Capture the cell that displays the provided text and extract its [x, y] central coordinate. 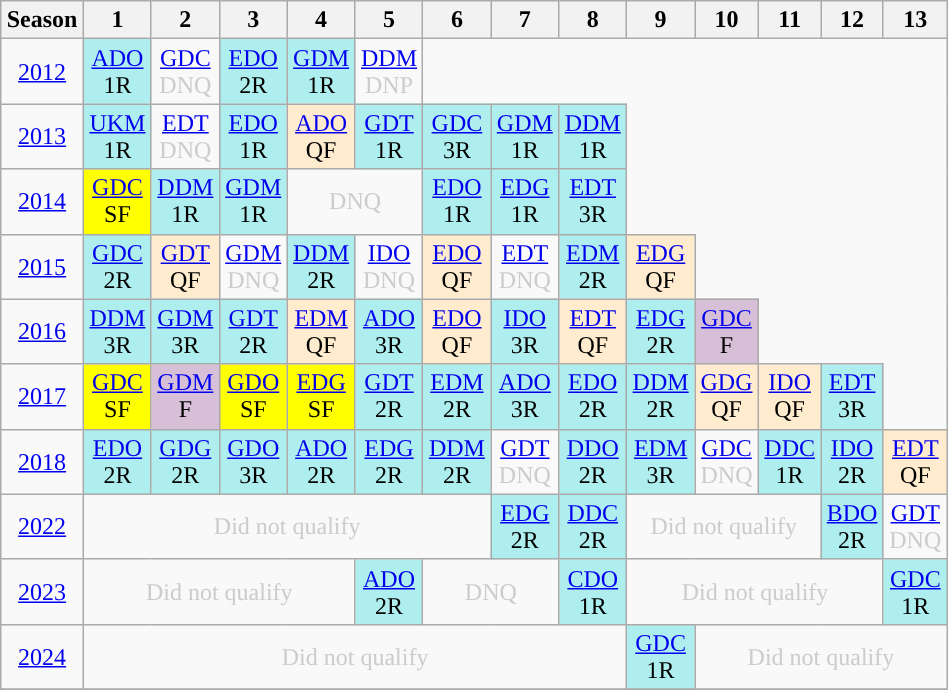
EDGQF [661, 266]
GDM3R [185, 332]
ADOQF [321, 136]
7 [525, 20]
GDCF [727, 332]
9 [661, 20]
8 [593, 20]
2018 [42, 462]
2017 [42, 396]
GDOSF [253, 396]
GDMF [185, 396]
GDO3R [253, 462]
DDO2R [593, 462]
DDC2R [593, 526]
DDC1R [789, 462]
BDO2R [852, 526]
6 [457, 20]
GDTQF [185, 266]
Season [42, 20]
GDT1R [389, 136]
3 [253, 20]
IDODNQ [389, 266]
EDM3R [661, 462]
GDGQF [727, 396]
2014 [42, 202]
EDMQF [321, 332]
2013 [42, 136]
ADO1R [117, 72]
DDM3R [117, 332]
IDO2R [852, 462]
2016 [42, 332]
2 [185, 20]
5 [389, 20]
GDG2R [185, 462]
1 [117, 20]
2024 [42, 656]
GDMDNQ [253, 266]
10 [727, 20]
2022 [42, 526]
DDMDNP [389, 72]
11 [789, 20]
4 [321, 20]
2015 [42, 266]
GDC2R [117, 266]
IDO3R [525, 332]
UKM1R [117, 136]
EDG1R [525, 202]
IDOQF [789, 396]
GDC3R [457, 136]
2023 [42, 592]
12 [852, 20]
CDO1R [593, 592]
13 [915, 20]
EDGSF [321, 396]
2012 [42, 72]
